Determine the (x, y) coordinate at the center of the cell enclosing the given text.  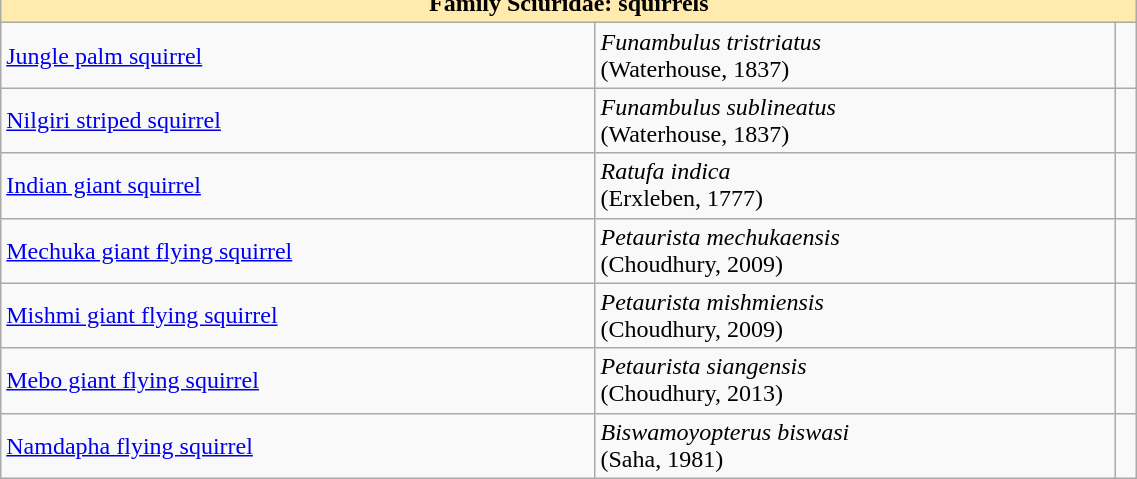
Funambulus sublineatus(Waterhouse, 1837) (855, 120)
Funambulus tristriatus(Waterhouse, 1837) (855, 56)
Mebo giant flying squirrel (298, 380)
Biswamoyopterus biswasi(Saha, 1981) (855, 446)
Namdapha flying squirrel (298, 446)
Indian giant squirrel (298, 186)
Mishmi giant flying squirrel (298, 316)
Petaurista mechukaensis(Choudhury, 2009) (855, 250)
Nilgiri striped squirrel (298, 120)
Petaurista mishmiensis(Choudhury, 2009) (855, 316)
Jungle palm squirrel (298, 56)
Petaurista siangensis(Choudhury, 2013) (855, 380)
Ratufa indica(Erxleben, 1777) (855, 186)
Mechuka giant flying squirrel (298, 250)
